Return [x, y] of the center of cell containing provided text 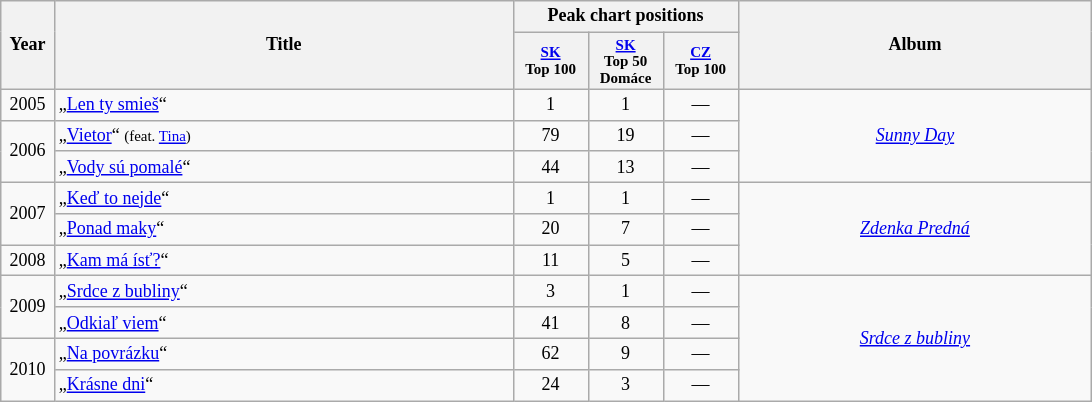
Zdenka Predná [915, 229]
Srdce z bubliny [915, 338]
SK Top 100 [550, 60]
62 [550, 354]
Peak chart positions [626, 16]
2008 [28, 260]
„Odkiaľ viem“ [284, 322]
2009 [28, 307]
„Srdce z bubliny“ [284, 292]
5 [626, 260]
9 [626, 354]
2006 [28, 151]
„Krásne dni“ [284, 384]
24 [550, 384]
„Na povrázku“ [284, 354]
13 [626, 166]
CZ Top 100 [700, 60]
Year [28, 45]
Album [915, 45]
7 [626, 230]
„Vietor“ (feat. Tina) [284, 136]
19 [626, 136]
„Ponad maky“ [284, 230]
„Kam má ísť?“ [284, 260]
Title [284, 45]
„Keď to nejde“ [284, 198]
SK Top 50 Domáce [626, 60]
11 [550, 260]
79 [550, 136]
2010 [28, 369]
„Vody sú pomalé“ [284, 166]
41 [550, 322]
2007 [28, 213]
2005 [28, 104]
Sunny Day [915, 136]
20 [550, 230]
8 [626, 322]
44 [550, 166]
„Len ty smieš“ [284, 104]
